Search for the cell housing the specified text and yield its (X, Y) center coordinate. 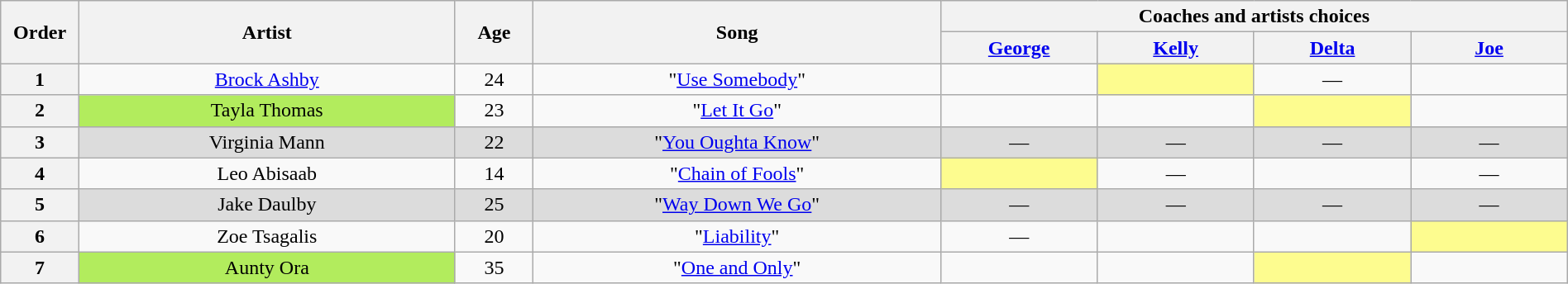
"Use Somebody" (738, 79)
Song (738, 32)
Virginia Mann (266, 142)
5 (40, 205)
24 (495, 79)
Kelly (1176, 48)
Age (495, 32)
2 (40, 111)
35 (495, 267)
7 (40, 267)
Leo Abisaab (266, 173)
Delta (1331, 48)
"Let It Go" (738, 111)
"Way Down We Go" (738, 205)
"One and Only" (738, 267)
14 (495, 173)
Zoe Tsagalis (266, 236)
4 (40, 173)
3 (40, 142)
Order (40, 32)
Artist (266, 32)
"Liability" (738, 236)
22 (495, 142)
1 (40, 79)
"You Oughta Know" (738, 142)
6 (40, 236)
Aunty Ora (266, 267)
Coaches and artists choices (1254, 17)
Tayla Thomas (266, 111)
George (1019, 48)
23 (495, 111)
25 (495, 205)
20 (495, 236)
Jake Daulby (266, 205)
"Chain of Fools" (738, 173)
Joe (1489, 48)
Brock Ashby (266, 79)
